Capture the cell that displays the provided text and extract its [x, y] central coordinate. 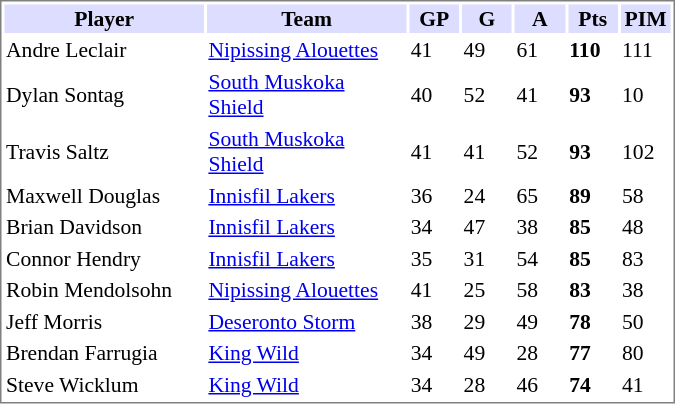
Maxwell Douglas [104, 196]
Player [104, 18]
24 [487, 196]
A [540, 18]
36 [434, 196]
46 [540, 384]
Pts [593, 18]
Team [306, 18]
Jeff Morris [104, 322]
74 [593, 384]
35 [434, 258]
PIM [646, 18]
25 [487, 290]
80 [646, 353]
G [487, 18]
111 [646, 50]
Travis Saltz [104, 151]
29 [487, 322]
89 [593, 196]
10 [646, 95]
50 [646, 322]
Deseronto Storm [306, 322]
40 [434, 95]
Brian Davidson [104, 227]
GP [434, 18]
Connor Hendry [104, 258]
54 [540, 258]
102 [646, 151]
47 [487, 227]
110 [593, 50]
Robin Mendolsohn [104, 290]
77 [593, 353]
65 [540, 196]
Steve Wicklum [104, 384]
Dylan Sontag [104, 95]
48 [646, 227]
Andre Leclair [104, 50]
31 [487, 258]
78 [593, 322]
61 [540, 50]
Brendan Farrugia [104, 353]
